Output the [X, Y] coordinate of the center of the cell containing the given text.  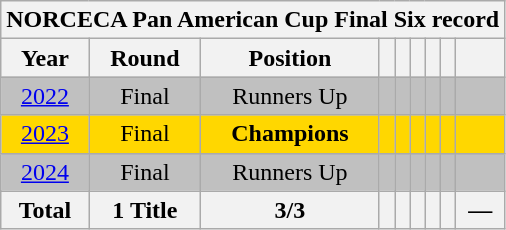
3/3 [290, 210]
— [480, 210]
Position [290, 58]
NORCECA Pan American Cup Final Six record [253, 20]
Year [45, 58]
Round [145, 58]
Champions [290, 134]
2022 [45, 96]
2023 [45, 134]
2024 [45, 172]
Total [45, 210]
1 Title [145, 210]
